Determine the (X, Y) coordinate at the center of the cell enclosing the given text.  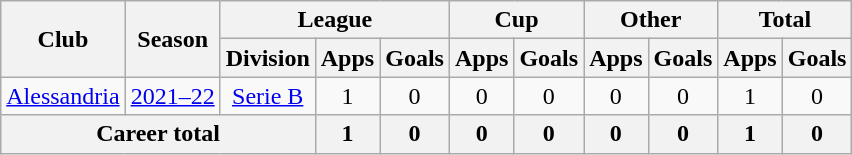
Season (172, 39)
Cup (516, 20)
Division (268, 58)
2021–22 (172, 96)
Total (785, 20)
Alessandria (63, 96)
Serie B (268, 96)
Career total (158, 134)
Club (63, 39)
Other (651, 20)
League (334, 20)
